Pinpoint the cell where the given text exists, returning its (x, y) midpoint coordinate. 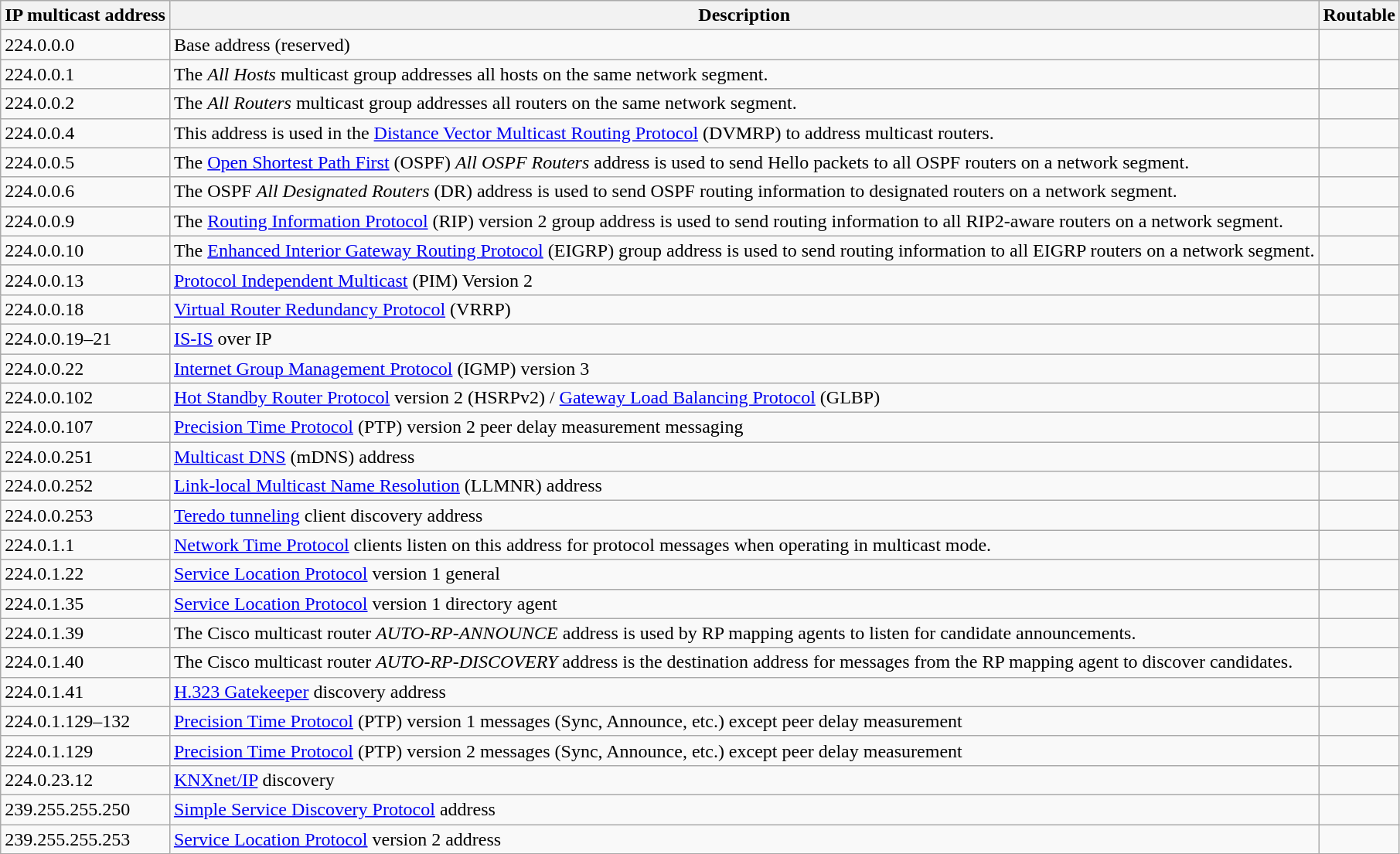
224.0.23.12 (85, 780)
KNXnet/IP discovery (744, 780)
The Cisco multicast router AUTO-RP-ANNOUNCE address is used by RP mapping agents to listen for candidate announcements. (744, 633)
The Enhanced Interior Gateway Routing Protocol (EIGRP) group address is used to send routing information to all EIGRP routers on a network segment. (744, 250)
Teredo tunneling client discovery address (744, 515)
Precision Time Protocol (PTP) version 1 messages (Sync, Announce, etc.) except peer delay measurement (744, 721)
224.0.0.5 (85, 162)
224.0.0.2 (85, 104)
H.323 Gatekeeper discovery address (744, 692)
224.0.1.39 (85, 633)
Virtual Router Redundancy Protocol (VRRP) (744, 309)
IP multicast address (85, 15)
224.0.0.13 (85, 280)
224.0.0.19–21 (85, 339)
IS-IS over IP (744, 339)
The OSPF All Designated Routers (DR) address is used to send OSPF routing information to designated routers on a network segment. (744, 192)
Description (744, 15)
224.0.0.252 (85, 486)
Base address (reserved) (744, 45)
The All Routers multicast group addresses all routers on the same network segment. (744, 104)
Service Location Protocol version 2 address (744, 839)
224.0.0.22 (85, 369)
The All Hosts multicast group addresses all hosts on the same network segment. (744, 74)
Service Location Protocol version 1 directory agent (744, 604)
224.0.1.129–132 (85, 721)
Routable (1359, 15)
224.0.1.41 (85, 692)
239.255.255.250 (85, 809)
Precision Time Protocol (PTP) version 2 messages (Sync, Announce, etc.) except peer delay measurement (744, 750)
224.0.0.253 (85, 515)
The Cisco multicast router AUTO-RP-DISCOVERY address is the destination address for messages from the RP mapping agent to discover candidates. (744, 662)
The Open Shortest Path First (OSPF) All OSPF Routers address is used to send Hello packets to all OSPF routers on a network segment. (744, 162)
224.0.1.1 (85, 545)
Service Location Protocol version 1 general (744, 574)
224.0.1.40 (85, 662)
239.255.255.253 (85, 839)
Internet Group Management Protocol (IGMP) version 3 (744, 369)
Hot Standby Router Protocol version 2 (HSRPv2) / Gateway Load Balancing Protocol (GLBP) (744, 398)
Simple Service Discovery Protocol address (744, 809)
224.0.0.9 (85, 221)
Precision Time Protocol (PTP) version 2 peer delay measurement messaging (744, 427)
Network Time Protocol clients listen on this address for protocol messages when operating in multicast mode. (744, 545)
224.0.0.1 (85, 74)
The Routing Information Protocol (RIP) version 2 group address is used to send routing information to all RIP2-aware routers on a network segment. (744, 221)
224.0.1.129 (85, 750)
224.0.0.10 (85, 250)
Multicast DNS (mDNS) address (744, 457)
224.0.0.4 (85, 133)
224.0.0.18 (85, 309)
224.0.0.107 (85, 427)
224.0.0.0 (85, 45)
Protocol Independent Multicast (PIM) Version 2 (744, 280)
Link-local Multicast Name Resolution (LLMNR) address (744, 486)
224.0.0.6 (85, 192)
224.0.0.251 (85, 457)
224.0.1.35 (85, 604)
This address is used in the Distance Vector Multicast Routing Protocol (DVMRP) to address multicast routers. (744, 133)
224.0.0.102 (85, 398)
224.0.1.22 (85, 574)
